Find where the given text appears and provide that cell's center as [x, y] coordinate. 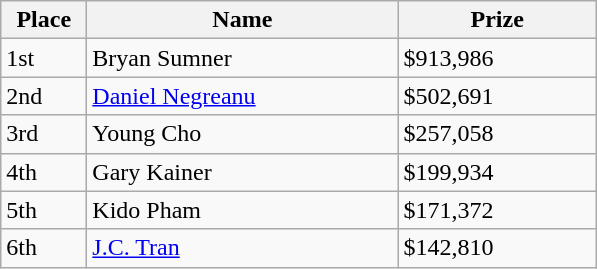
Gary Kainer [242, 172]
J.C. Tran [242, 248]
6th [44, 248]
2nd [44, 96]
$142,810 [498, 248]
Name [242, 20]
$257,058 [498, 134]
Bryan Sumner [242, 58]
Place [44, 20]
$913,986 [498, 58]
Daniel Negreanu [242, 96]
3rd [44, 134]
Young Cho [242, 134]
$199,934 [498, 172]
$502,691 [498, 96]
4th [44, 172]
5th [44, 210]
Kido Pham [242, 210]
1st [44, 58]
Prize [498, 20]
$171,372 [498, 210]
